Find where the given text appears and provide that cell's center as (x, y) coordinate. 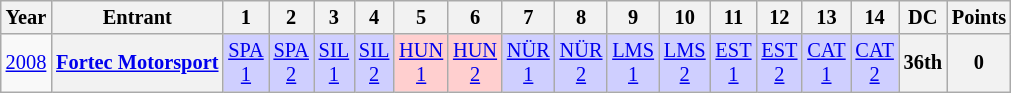
5 (421, 17)
SIL1 (334, 63)
8 (582, 17)
7 (528, 17)
HUN2 (475, 63)
CAT2 (875, 63)
6 (475, 17)
SIL2 (374, 63)
3 (334, 17)
2008 (26, 63)
13 (826, 17)
HUN1 (421, 63)
0 (979, 63)
EST1 (734, 63)
4 (374, 17)
NÜR1 (528, 63)
Fortec Motorsport (137, 63)
36th (923, 63)
NÜR2 (582, 63)
LMS1 (633, 63)
9 (633, 17)
CAT1 (826, 63)
10 (685, 17)
14 (875, 17)
Year (26, 17)
EST2 (779, 63)
Entrant (137, 17)
2 (292, 17)
LMS2 (685, 63)
11 (734, 17)
Points (979, 17)
SPA2 (292, 63)
SPA1 (246, 63)
12 (779, 17)
1 (246, 17)
DC (923, 17)
